Pinpoint the cell where the given text exists, returning its (X, Y) midpoint coordinate. 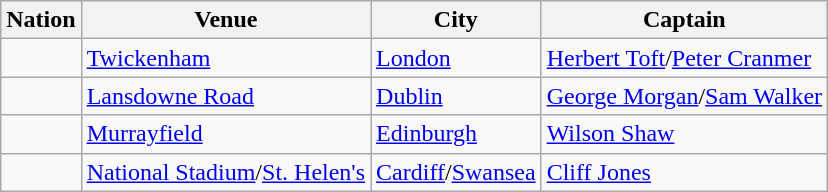
Lansdowne Road (226, 96)
Nation (41, 20)
Dublin (456, 96)
Captain (684, 20)
London (456, 58)
Venue (226, 20)
City (456, 20)
Edinburgh (456, 134)
Wilson Shaw (684, 134)
Cardiff/Swansea (456, 172)
George Morgan/Sam Walker (684, 96)
Twickenham (226, 58)
Herbert Toft/Peter Cranmer (684, 58)
Cliff Jones (684, 172)
Murrayfield (226, 134)
National Stadium/St. Helen's (226, 172)
